Pinpoint the cell where the given text exists, returning its [X, Y] midpoint coordinate. 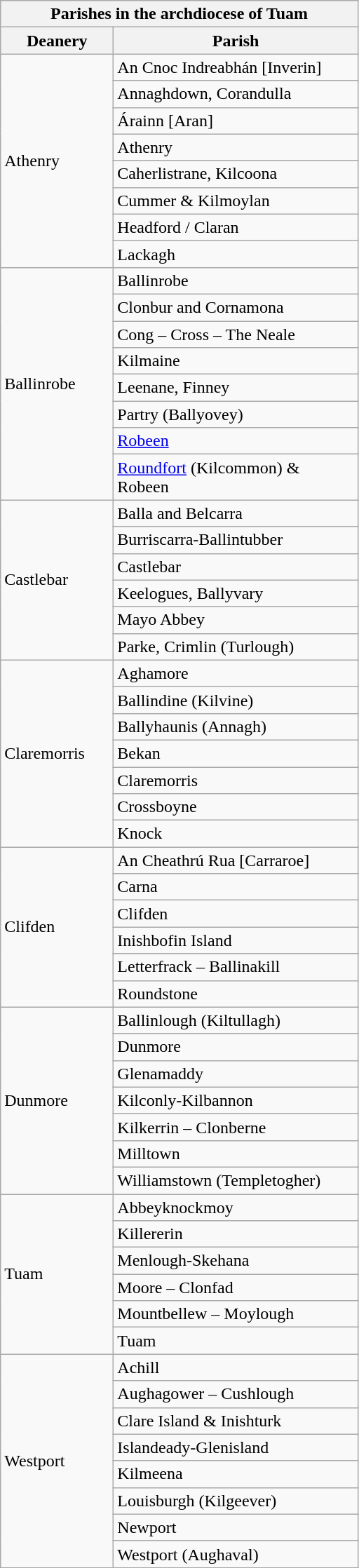
Parishes in the archdiocese of Tuam [179, 14]
Mayo Abbey [236, 620]
Headford / Claran [236, 227]
An Cheathrú Rua [Carraroe] [236, 860]
Bekan [236, 753]
Cong – Cross – The Neale [236, 334]
Caherlistrane, Kilcoona [236, 174]
Achill [236, 1367]
Menlough-Skehana [236, 1261]
Kilmaine [236, 361]
Mountbellew – Moylough [236, 1314]
Cummer & Kilmoylan [236, 201]
Annaghdown, Corandulla [236, 94]
Parke, Crimlin (Turlough) [236, 647]
Clare Island & Inishturk [236, 1421]
Milltown [236, 1154]
An Cnoc Indreabhán [Inverin] [236, 67]
Aghamore [236, 673]
Louisburgh (Kilgeever) [236, 1501]
Kilkerrin – Clonberne [236, 1127]
Knock [236, 834]
Newport [236, 1527]
Westport [57, 1461]
Islandeady-Glenisland [236, 1447]
Abbeyknockmoy [236, 1207]
Roundfort (Kilcommon) & Robeen [236, 477]
Killererin [236, 1234]
Lackagh [236, 254]
Ballyhaunis (Annagh) [236, 726]
Westport (Aughaval) [236, 1554]
Parish [236, 41]
Árainn [Aran] [236, 121]
Balla and Belcarra [236, 513]
Clonbur and Cornamona [236, 307]
Ballindine (Kilvine) [236, 700]
Glenamaddy [236, 1074]
Partry (Ballyovey) [236, 414]
Robeen [236, 441]
Moore – Clonfad [236, 1287]
Deanery [57, 41]
Carna [236, 887]
Inishbofin Island [236, 940]
Aughagower – Cushlough [236, 1394]
Kilconly-Kilbannon [236, 1100]
Leenane, Finney [236, 388]
Keelogues, Ballyvary [236, 593]
Crossboyne [236, 807]
Ballinlough (Kiltullagh) [236, 1020]
Burriscarra-Ballintubber [236, 540]
Letterfrack – Ballinakill [236, 967]
Roundstone [236, 994]
Kilmeena [236, 1474]
Williamstown (Templetogher) [236, 1180]
